Capture the cell that displays the provided text and extract its (x, y) central coordinate. 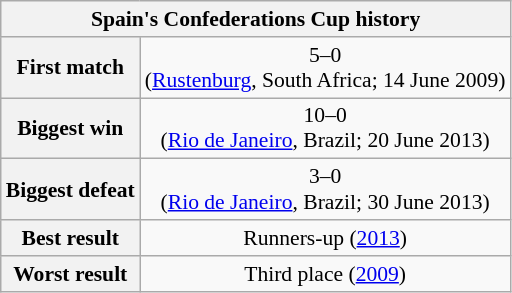
Biggest defeat (70, 190)
5–0 (Rustenburg, South Africa; 14 June 2009) (326, 68)
Biggest win (70, 128)
Third place (2009) (326, 274)
Spain's Confederations Cup history (256, 19)
Worst result (70, 274)
Best result (70, 238)
Runners-up (2013) (326, 238)
10–0 (Rio de Janeiro, Brazil; 20 June 2013) (326, 128)
3–0 (Rio de Janeiro, Brazil; 30 June 2013) (326, 190)
First match (70, 68)
